Return the [X, Y] coordinate for the center point of the cell that contains the specified text.  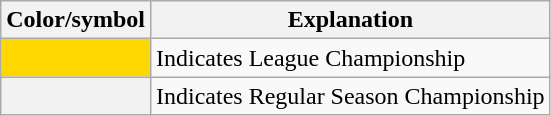
Indicates League Championship [350, 58]
Indicates Regular Season Championship [350, 96]
Explanation [350, 20]
Color/symbol [76, 20]
